Return (X, Y) of the center of cell containing provided text 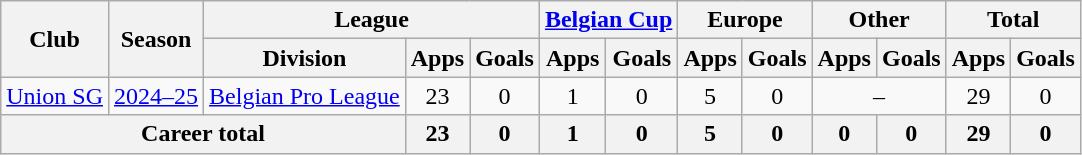
Belgian Cup (608, 20)
Belgian Pro League (305, 96)
Other (879, 20)
Season (156, 39)
Career total (203, 134)
Club (55, 39)
League (372, 20)
Europe (745, 20)
– (879, 96)
Union SG (55, 96)
Division (305, 58)
2024–25 (156, 96)
Total (1013, 20)
